Find where the given text appears and provide that cell's center as [x, y] coordinate. 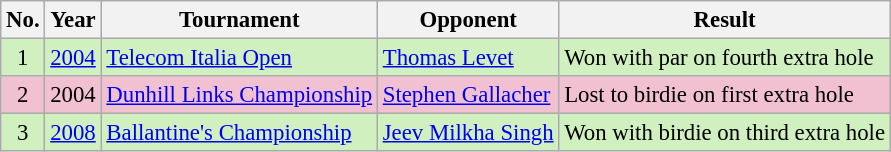
Result [724, 20]
No. [23, 20]
Won with birdie on third extra hole [724, 133]
1 [23, 58]
Won with par on fourth extra hole [724, 58]
Dunhill Links Championship [239, 95]
2008 [73, 133]
Thomas Levet [468, 58]
Year [73, 20]
2 [23, 95]
Ballantine's Championship [239, 133]
3 [23, 133]
Tournament [239, 20]
Telecom Italia Open [239, 58]
Lost to birdie on first extra hole [724, 95]
Stephen Gallacher [468, 95]
Opponent [468, 20]
Jeev Milkha Singh [468, 133]
